Provide the (x, y) coordinate of the cell's center where the given text is located.  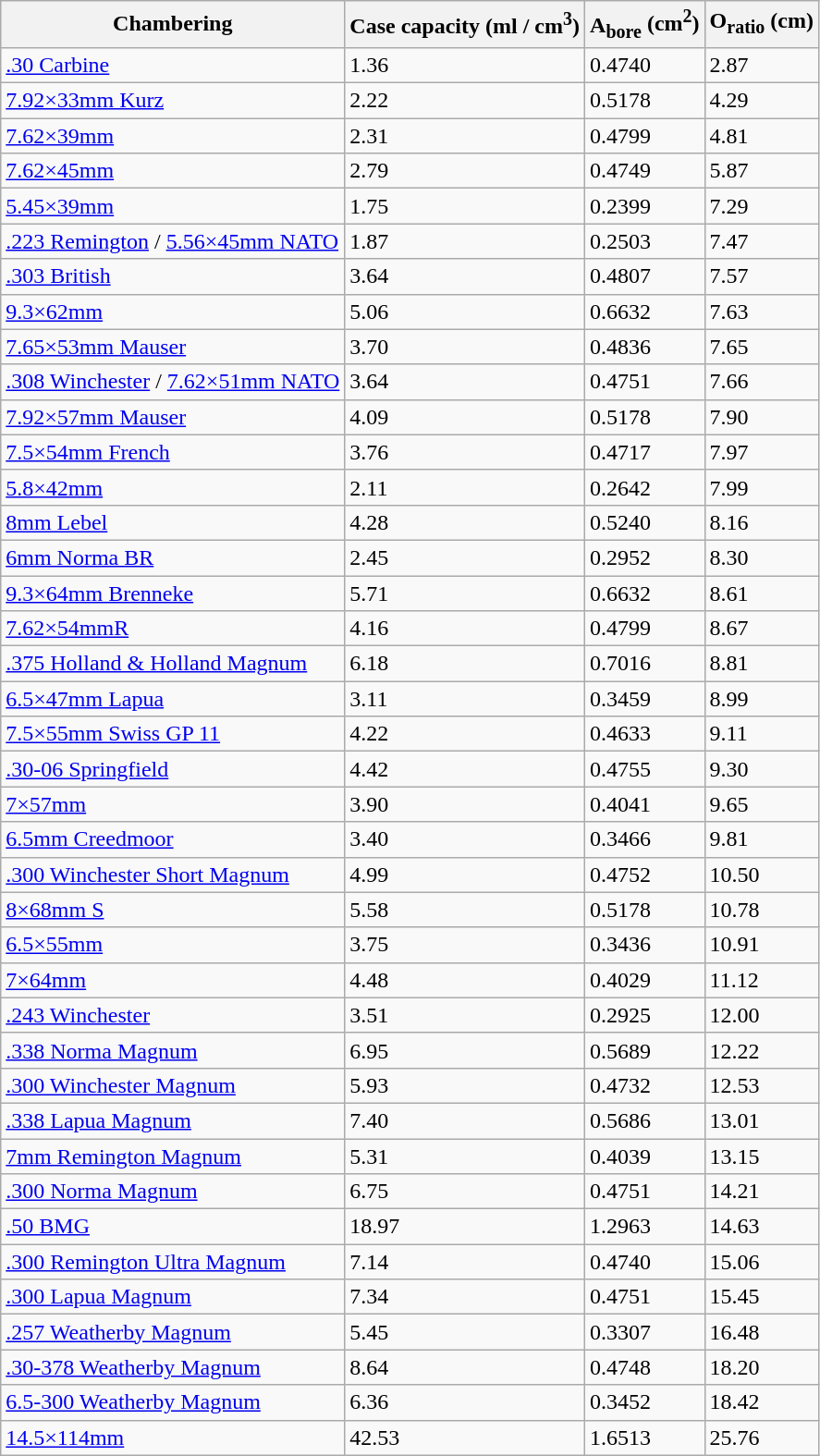
7.92×57mm Mauser (173, 417)
Case capacity (ml / cm3) (465, 24)
4.81 (762, 136)
5.45×39mm (173, 206)
0.3459 (645, 699)
25.76 (762, 1438)
8mm Lebel (173, 522)
6.18 (465, 664)
3.11 (465, 699)
9.11 (762, 734)
0.4633 (645, 734)
42.53 (465, 1438)
5.31 (465, 1156)
3.70 (465, 347)
7.65×53mm Mauser (173, 347)
12.53 (762, 1085)
7.62×54mmR (173, 629)
8.64 (465, 1367)
7.47 (762, 241)
7.14 (465, 1262)
.257 Weatherby Magnum (173, 1332)
0.3452 (645, 1402)
4.28 (465, 522)
0.4041 (645, 804)
.50 BMG (173, 1227)
14.63 (762, 1227)
0.5240 (645, 522)
2.11 (465, 487)
5.93 (465, 1085)
8×68mm S (173, 910)
7.29 (762, 206)
.375 Holland & Holland Magnum (173, 664)
7.65 (762, 347)
12.00 (762, 1015)
5.45 (465, 1332)
.338 Norma Magnum (173, 1050)
0.2503 (645, 241)
11.12 (762, 980)
10.50 (762, 875)
0.4836 (645, 347)
6.75 (465, 1192)
.300 Winchester Short Magnum (173, 875)
0.2952 (645, 557)
9.3×64mm Brenneke (173, 593)
0.4039 (645, 1156)
3.40 (465, 839)
1.75 (465, 206)
4.42 (465, 769)
0.4752 (645, 875)
Oratio (cm) (762, 24)
3.51 (465, 1015)
18.20 (762, 1367)
8.81 (762, 664)
12.22 (762, 1050)
0.4717 (645, 452)
7.62×45mm (173, 171)
18.42 (762, 1402)
.300 Norma Magnum (173, 1192)
4.48 (465, 980)
2.22 (465, 101)
4.16 (465, 629)
2.87 (762, 66)
0.2399 (645, 206)
7.63 (762, 312)
0.2642 (645, 487)
7.5×54mm French (173, 452)
0.5686 (645, 1120)
9.81 (762, 839)
2.31 (465, 136)
6mm Norma BR (173, 557)
3.76 (465, 452)
3.75 (465, 945)
7mm Remington Magnum (173, 1156)
7.57 (762, 276)
Abore (cm2) (645, 24)
.300 Winchester Magnum (173, 1085)
0.4749 (645, 171)
1.87 (465, 241)
0.5689 (645, 1050)
0.4029 (645, 980)
5.06 (465, 312)
0.3466 (645, 839)
0.4755 (645, 769)
16.48 (762, 1332)
15.45 (762, 1297)
10.91 (762, 945)
0.3307 (645, 1332)
15.06 (762, 1262)
14.21 (762, 1192)
4.09 (465, 417)
10.78 (762, 910)
9.3×62mm (173, 312)
.303 British (173, 276)
6.5×47mm Lapua (173, 699)
7.99 (762, 487)
8.30 (762, 557)
5.8×42mm (173, 487)
.300 Lapua Magnum (173, 1297)
14.5×114mm (173, 1438)
.243 Winchester (173, 1015)
.300 Remington Ultra Magnum (173, 1262)
7×64mm (173, 980)
0.2925 (645, 1015)
.30-378 Weatherby Magnum (173, 1367)
.338 Lapua Magnum (173, 1120)
2.79 (465, 171)
7.66 (762, 382)
.308 Winchester / 7.62×51mm NATO (173, 382)
6.5-300 Weatherby Magnum (173, 1402)
1.2963 (645, 1227)
3.90 (465, 804)
18.97 (465, 1227)
6.5mm Creedmoor (173, 839)
7.62×39mm (173, 136)
0.4807 (645, 276)
Chambering (173, 24)
.30 Carbine (173, 66)
4.29 (762, 101)
7.40 (465, 1120)
8.16 (762, 522)
5.87 (762, 171)
2.45 (465, 557)
8.61 (762, 593)
7.34 (465, 1297)
7.97 (762, 452)
4.22 (465, 734)
7.90 (762, 417)
4.99 (465, 875)
13.01 (762, 1120)
6.36 (465, 1402)
7×57mm (173, 804)
0.7016 (645, 664)
.223 Remington / 5.56×45mm NATO (173, 241)
0.3436 (645, 945)
5.58 (465, 910)
7.5×55mm Swiss GP 11 (173, 734)
8.99 (762, 699)
0.4732 (645, 1085)
5.71 (465, 593)
7.92×33mm Kurz (173, 101)
1.36 (465, 66)
8.67 (762, 629)
1.6513 (645, 1438)
6.95 (465, 1050)
6.5×55mm (173, 945)
0.4748 (645, 1367)
9.30 (762, 769)
9.65 (762, 804)
13.15 (762, 1156)
.30-06 Springfield (173, 769)
